Capture the cell that displays the provided text and extract its [x, y] central coordinate. 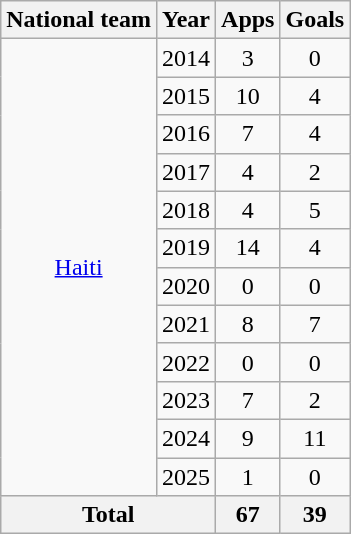
2024 [186, 438]
3 [248, 58]
Haiti [79, 268]
2020 [186, 286]
2015 [186, 96]
67 [248, 515]
2023 [186, 400]
National team [79, 20]
11 [315, 438]
14 [248, 248]
2025 [186, 477]
2019 [186, 248]
Total [108, 515]
39 [315, 515]
10 [248, 96]
Apps [248, 20]
9 [248, 438]
8 [248, 324]
5 [315, 210]
Year [186, 20]
2016 [186, 134]
2021 [186, 324]
2018 [186, 210]
1 [248, 477]
2022 [186, 362]
2017 [186, 172]
Goals [315, 20]
2014 [186, 58]
